Return [x, y] of the center of cell containing provided text 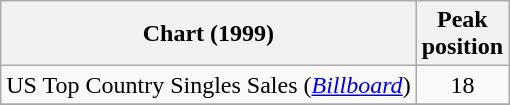
Chart (1999) [208, 34]
Peakposition [462, 34]
US Top Country Singles Sales (Billboard) [208, 85]
18 [462, 85]
